Return [x, y] of the center of cell containing provided text 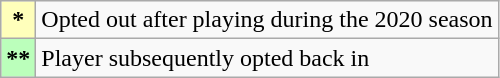
* [18, 20]
Opted out after playing during the 2020 season [267, 20]
** [18, 58]
Player subsequently opted back in [267, 58]
